Identify which cell holds the provided text, then report its [X, Y] central coordinate. 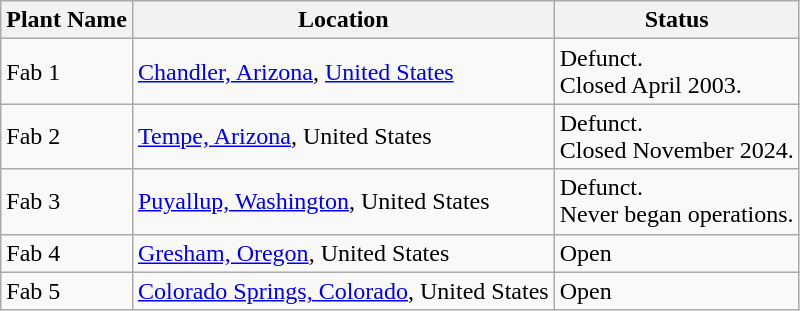
Plant Name [67, 20]
Fab 2 [67, 136]
Fab 4 [67, 253]
Defunct.Closed November 2024. [676, 136]
Puyallup, Washington, United States [343, 202]
Colorado Springs, Colorado, United States [343, 291]
Location [343, 20]
Chandler, Arizona, United States [343, 72]
Fab 5 [67, 291]
Defunct.Closed April 2003. [676, 72]
Fab 3 [67, 202]
Gresham, Oregon, United States [343, 253]
Fab 1 [67, 72]
Tempe, Arizona, United States [343, 136]
Status [676, 20]
Defunct.Never began operations. [676, 202]
